Detect which cell encompasses the target text, then output its (x, y) center coordinate. 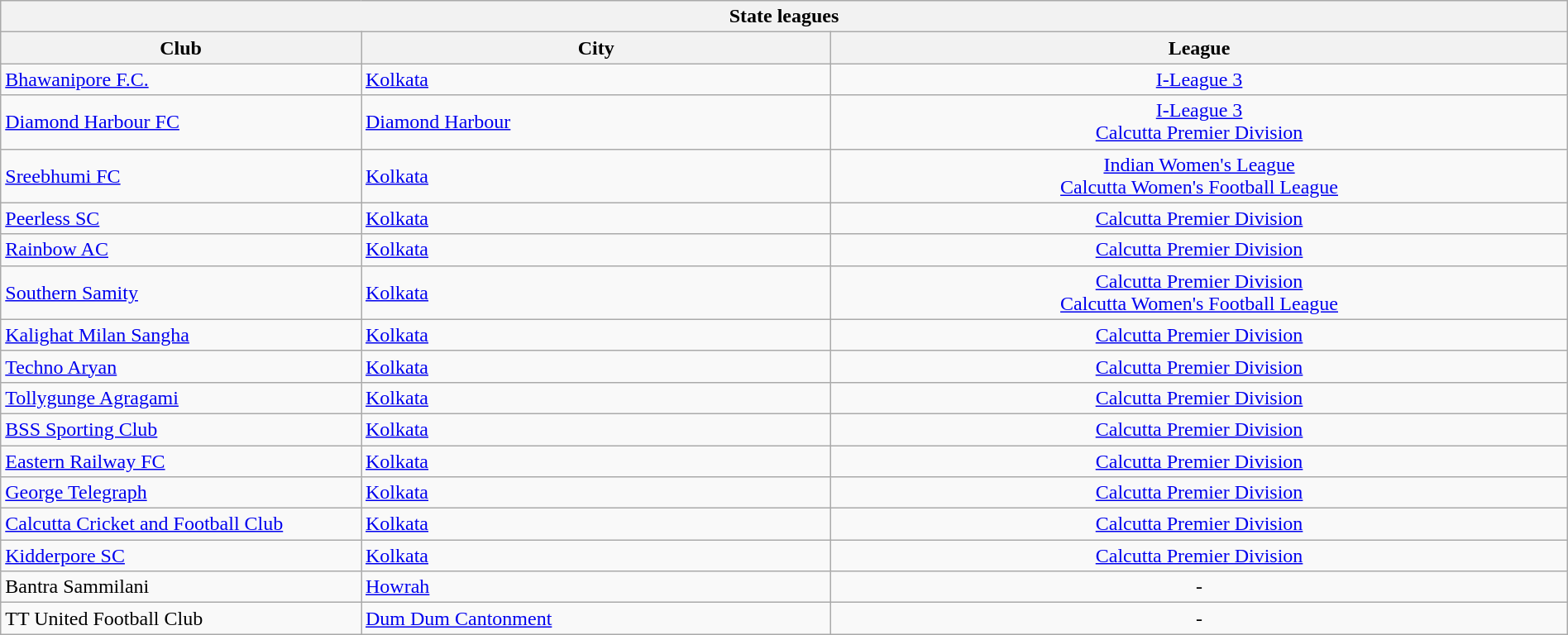
Dum Dum Cantonment (595, 618)
Rainbow AC (181, 250)
Kidderpore SC (181, 556)
Sreebhumi FC (181, 175)
Diamond Harbour (595, 122)
Club (181, 48)
Peerless SC (181, 218)
Techno Aryan (181, 366)
Bhawanipore F.C. (181, 79)
City (595, 48)
Indian Women's LeagueCalcutta Women's Football League (1199, 175)
League (1199, 48)
Tollygunge Agragami (181, 398)
BSS Sporting Club (181, 429)
Howrah (595, 587)
Calcutta Cricket and Football Club (181, 524)
Southern Samity (181, 293)
Calcutta Premier DivisionCalcutta Women's Football League (1199, 293)
Kalighat Milan Sangha (181, 335)
State leagues (784, 17)
I-League 3Calcutta Premier Division (1199, 122)
Diamond Harbour FC (181, 122)
TT United Football Club (181, 618)
George Telegraph (181, 493)
Bantra Sammilani (181, 587)
Eastern Railway FC (181, 461)
I-League 3 (1199, 79)
